Capture the cell that displays the provided text and extract its [X, Y] central coordinate. 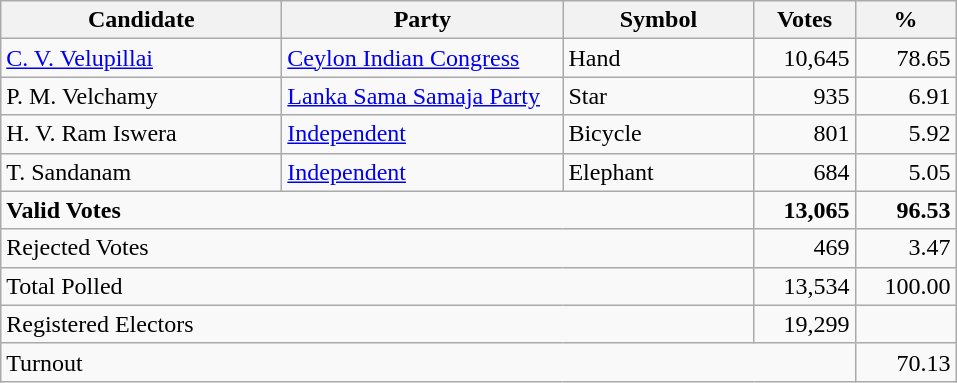
Star [658, 96]
Valid Votes [378, 210]
Party [422, 20]
Votes [804, 20]
469 [804, 248]
Ceylon Indian Congress [422, 58]
100.00 [906, 286]
70.13 [906, 362]
19,299 [804, 324]
P. M. Velchamy [142, 96]
5.05 [906, 172]
801 [804, 134]
Symbol [658, 20]
Turnout [428, 362]
% [906, 20]
Candidate [142, 20]
6.91 [906, 96]
96.53 [906, 210]
Lanka Sama Samaja Party [422, 96]
H. V. Ram Iswera [142, 134]
Rejected Votes [378, 248]
684 [804, 172]
3.47 [906, 248]
935 [804, 96]
Bicycle [658, 134]
Elephant [658, 172]
13,534 [804, 286]
Hand [658, 58]
78.65 [906, 58]
Total Polled [378, 286]
Registered Electors [378, 324]
C. V. Velupillai [142, 58]
13,065 [804, 210]
5.92 [906, 134]
T. Sandanam [142, 172]
10,645 [804, 58]
